Identify which cell holds the provided text, then report its [X, Y] central coordinate. 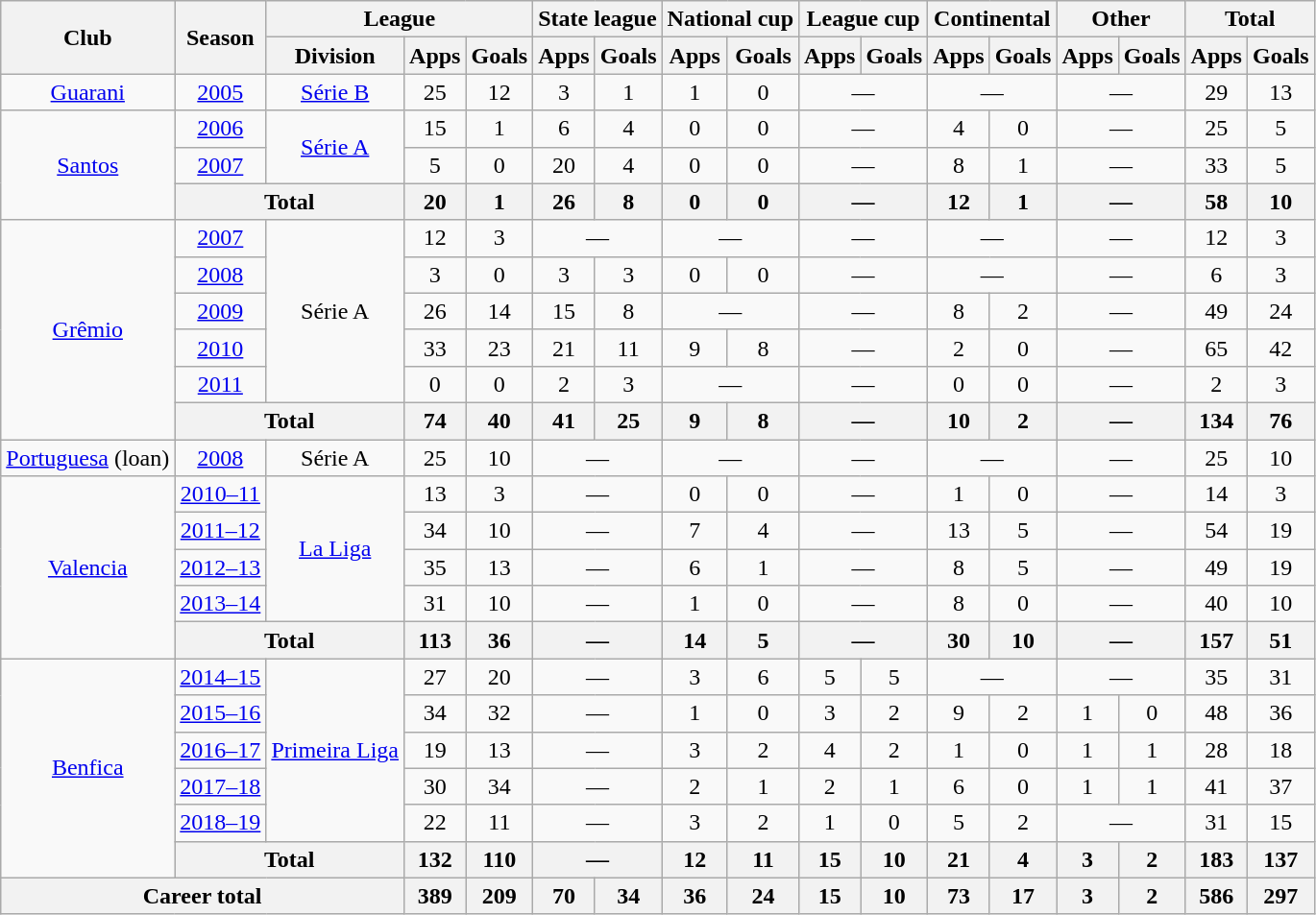
27 [435, 677]
389 [435, 896]
113 [435, 640]
2006 [221, 129]
183 [1216, 859]
73 [959, 896]
2013–14 [221, 604]
2014–15 [221, 677]
70 [564, 896]
29 [1216, 92]
National cup [730, 19]
Guarani [88, 92]
132 [435, 859]
Grêmio [88, 329]
Série B [335, 92]
Primeira Liga [335, 750]
2012–13 [221, 567]
37 [1280, 786]
18 [1280, 750]
League [400, 19]
Club [88, 37]
2017–18 [221, 786]
2005 [221, 92]
7 [695, 531]
2009 [221, 311]
2011 [221, 384]
76 [1280, 421]
State league [597, 19]
137 [1280, 859]
2016–17 [221, 750]
Benfica [88, 768]
58 [1216, 202]
134 [1216, 421]
586 [1216, 896]
32 [500, 713]
Continental [992, 19]
42 [1280, 348]
Career total [203, 896]
2010–11 [221, 494]
54 [1216, 531]
2015–16 [221, 713]
297 [1280, 896]
209 [500, 896]
2010 [221, 348]
157 [1216, 640]
17 [1023, 896]
2011–12 [221, 531]
51 [1280, 640]
Other [1121, 19]
Division [335, 56]
2018–19 [221, 823]
28 [1216, 750]
La Liga [335, 549]
48 [1216, 713]
League cup [864, 19]
74 [435, 421]
23 [500, 348]
22 [435, 823]
Valencia [88, 567]
Portuguesa (loan) [88, 458]
65 [1216, 348]
Season [221, 37]
Santos [88, 165]
110 [500, 859]
